Detect which cell encompasses the target text, then output its [X, Y] center coordinate. 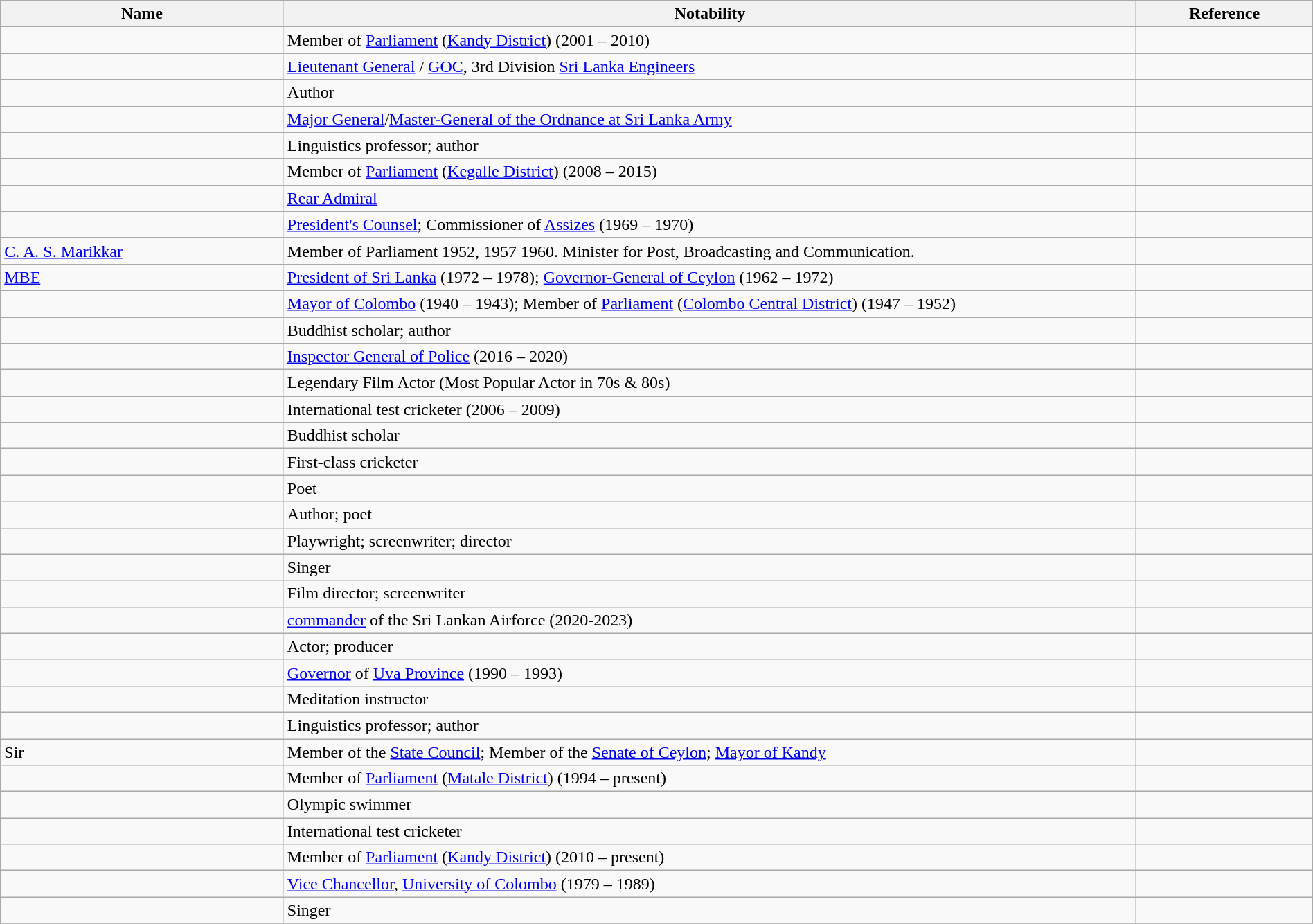
First-class cricketer [709, 462]
Author [709, 93]
Inspector General of Police (2016 – 2020) [709, 357]
Governor of Uva Province (1990 – 1993) [709, 673]
Member of the State Council; Member of the Senate of Ceylon; Mayor of Kandy [709, 752]
Member of Parliament (Matale District) (1994 – present) [709, 779]
Member of Parliament (Kandy District) (2010 – present) [709, 858]
Notability [709, 14]
International test cricketer [709, 831]
Film director; screenwriter [709, 594]
Playwright; screenwriter; director [709, 541]
Olympic swimmer [709, 805]
Meditation instructor [709, 699]
Poet [709, 488]
Name [143, 14]
commander of the Sri Lankan Airforce (2020-2023) [709, 620]
Author; poet [709, 515]
Reference [1224, 14]
Major General/Master-General of the Ordnance at Sri Lanka Army [709, 119]
Mayor of Colombo (1940 – 1943); Member of Parliament (Colombo Central District) (1947 – 1952) [709, 303]
Rear Admiral [709, 198]
Buddhist scholar; author [709, 330]
Member of Parliament 1952, 1957 1960. Minister for Post, Broadcasting and Communication. [709, 251]
Lieutenant General / GOC, 3rd Division Sri Lanka Engineers [709, 66]
C. A. S. Marikkar [143, 251]
Buddhist scholar [709, 436]
President of Sri Lanka (1972 – 1978); Governor-General of Ceylon (1962 – 1972) [709, 277]
Member of Parliament (Kandy District) (2001 – 2010) [709, 40]
Actor; producer [709, 646]
President's Counsel; Commissioner of Assizes (1969 – 1970) [709, 224]
Sir [143, 752]
MBE [143, 277]
International test cricketer (2006 – 2009) [709, 409]
Legendary Film Actor (Most Popular Actor in 70s & 80s) [709, 383]
Vice Chancellor, University of Colombo (1979 – 1989) [709, 884]
Member of Parliament (Kegalle District) (2008 – 2015) [709, 172]
